Identify which cell holds the provided text, then report its [X, Y] central coordinate. 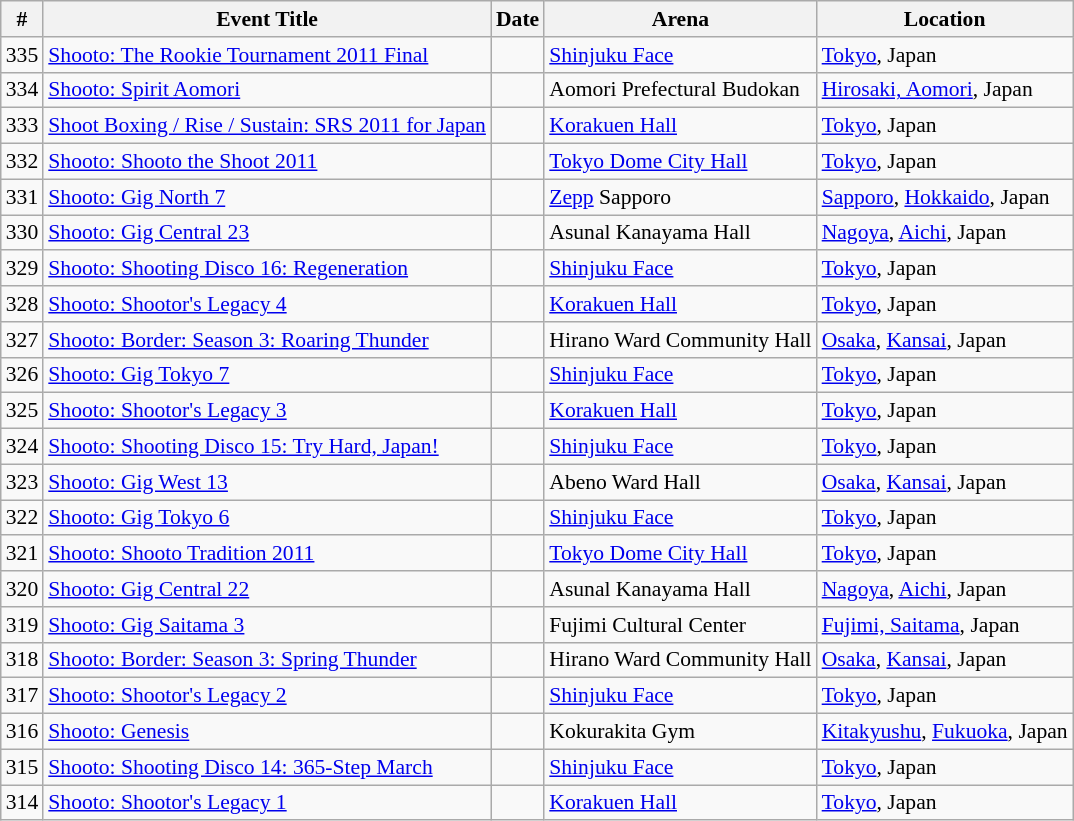
Zepp Sapporo [680, 197]
328 [22, 304]
Shooto: Gig Saitama 3 [267, 625]
Shooto: Border: Season 3: Roaring Thunder [267, 340]
316 [22, 732]
Shooto: Gig Tokyo 7 [267, 375]
Shooto: Shooting Disco 14: 365-Step March [267, 767]
Shooto: Spirit Aomori [267, 90]
Shooto: Shootor's Legacy 2 [267, 696]
Shooto: Shootor's Legacy 1 [267, 803]
317 [22, 696]
331 [22, 197]
Shooto: Genesis [267, 732]
Kokurakita Gym [680, 732]
Abeno Ward Hall [680, 482]
Shooto: Gig Tokyo 6 [267, 518]
Shooto: Shootor's Legacy 4 [267, 304]
326 [22, 375]
Shooto: Border: Season 3: Spring Thunder [267, 660]
Shoot Boxing / Rise / Sustain: SRS 2011 for Japan [267, 126]
Date [518, 19]
334 [22, 90]
330 [22, 233]
Shooto: Gig Central 23 [267, 233]
Shooto: Shootor's Legacy 3 [267, 411]
319 [22, 625]
Location [945, 19]
Shooto: The Rookie Tournament 2011 Final [267, 55]
Sapporo, Hokkaido, Japan [945, 197]
# [22, 19]
Aomori Prefectural Budokan [680, 90]
322 [22, 518]
333 [22, 126]
327 [22, 340]
Hirosaki, Aomori, Japan [945, 90]
Shooto: Shooting Disco 15: Try Hard, Japan! [267, 447]
323 [22, 482]
325 [22, 411]
Shooto: Gig North 7 [267, 197]
335 [22, 55]
315 [22, 767]
329 [22, 269]
Shooto: Shooting Disco 16: Regeneration [267, 269]
Shooto: Shooto the Shoot 2011 [267, 162]
Fujimi, Saitama, Japan [945, 625]
Arena [680, 19]
318 [22, 660]
314 [22, 803]
Shooto: Gig Central 22 [267, 589]
324 [22, 447]
Kitakyushu, Fukuoka, Japan [945, 732]
Event Title [267, 19]
Fujimi Cultural Center [680, 625]
321 [22, 554]
332 [22, 162]
Shooto: Gig West 13 [267, 482]
Shooto: Shooto Tradition 2011 [267, 554]
320 [22, 589]
